Search for the cell housing the specified text and yield its [X, Y] center coordinate. 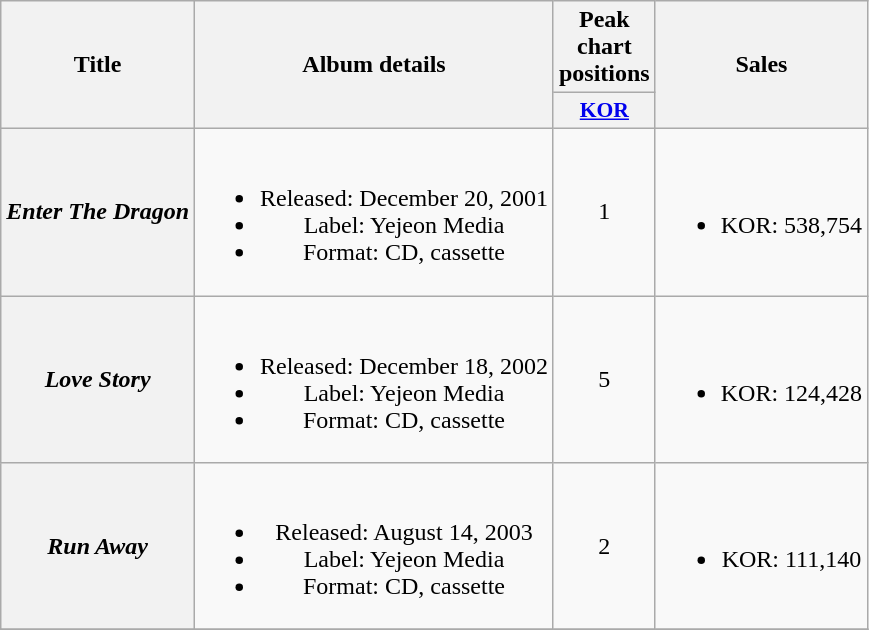
KOR [604, 111]
Sales [761, 65]
Enter The Dragon [98, 212]
Released: August 14, 2003Label: Yejeon MediaFormat: CD, cassette [374, 546]
Released: December 18, 2002Label: Yejeon MediaFormat: CD, cassette [374, 380]
Album details [374, 65]
KOR: 538,754 [761, 212]
2 [604, 546]
Released: December 20, 2001Label: Yejeon MediaFormat: CD, cassette [374, 212]
Title [98, 65]
5 [604, 380]
1 [604, 212]
Love Story [98, 380]
Peak chart positions [604, 47]
KOR: 124,428 [761, 380]
Run Away [98, 546]
KOR: 111,140 [761, 546]
